Search for the cell housing the specified text and yield its [x, y] center coordinate. 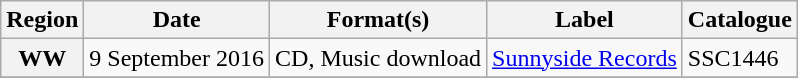
9 September 2016 [177, 58]
SSC1446 [740, 58]
Region [42, 20]
Catalogue [740, 20]
Format(s) [378, 20]
CD, Music download [378, 58]
Label [585, 20]
Date [177, 20]
WW [42, 58]
Sunnyside Records [585, 58]
